Provide the [x, y] coordinate of the cell's center where the given text is located.  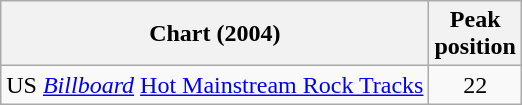
22 [475, 85]
Peakposition [475, 34]
US Billboard Hot Mainstream Rock Tracks [215, 85]
Chart (2004) [215, 34]
